Pinpoint the cell where the given text exists, returning its [x, y] midpoint coordinate. 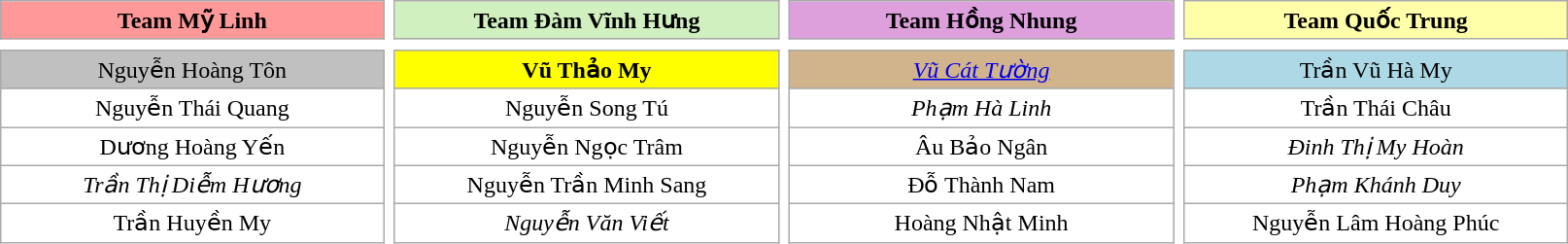
Vũ Thảo My [587, 69]
Nguyễn Lâm Hoàng Phúc [1376, 224]
Trần Vũ Hà My [1376, 69]
Âu Bảo Ngân [981, 146]
Dương Hoàng Yến [192, 146]
Trần Huyền My [192, 224]
Nguyễn Văn Viết [587, 224]
Đỗ Thành Nam [981, 185]
Team Mỹ Linh [192, 20]
Đinh Thị My Hoàn [1376, 146]
Vũ Cát Tường [981, 69]
Team Hồng Nhung [981, 20]
Nguyễn Thái Quang [192, 108]
Phạm Khánh Duy [1376, 185]
Nguyễn Ngọc Trâm [587, 146]
Team Đàm Vĩnh Hưng [587, 20]
Trần Thị Diễm Hương [192, 185]
Nguyễn Song Tú [587, 108]
Nguyễn Hoàng Tôn [192, 69]
Team Quốc Trung [1376, 20]
Trần Thái Châu [1376, 108]
Phạm Hà Linh [981, 108]
Nguyễn Trần Minh Sang [587, 185]
Hoàng Nhật Minh [981, 224]
